Locate the cell with the specified text and output its (X, Y) center coordinate. 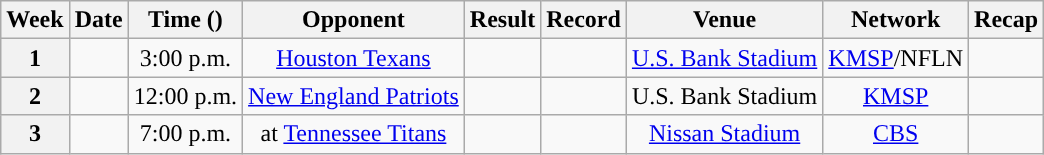
Houston Texans (354, 58)
7:00 p.m. (185, 134)
3 (35, 134)
Week (35, 20)
New England Patriots (354, 96)
Venue (724, 20)
Date (98, 20)
Result (502, 20)
Nissan Stadium (724, 134)
KMSP (896, 96)
Network (896, 20)
1 (35, 58)
Time () (185, 20)
at Tennessee Titans (354, 134)
3:00 p.m. (185, 58)
12:00 p.m. (185, 96)
Recap (1006, 20)
Opponent (354, 20)
KMSP/NFLN (896, 58)
CBS (896, 134)
Record (584, 20)
2 (35, 96)
